Scan for the cell matching the given text and deliver its (x, y) coordinate at center. 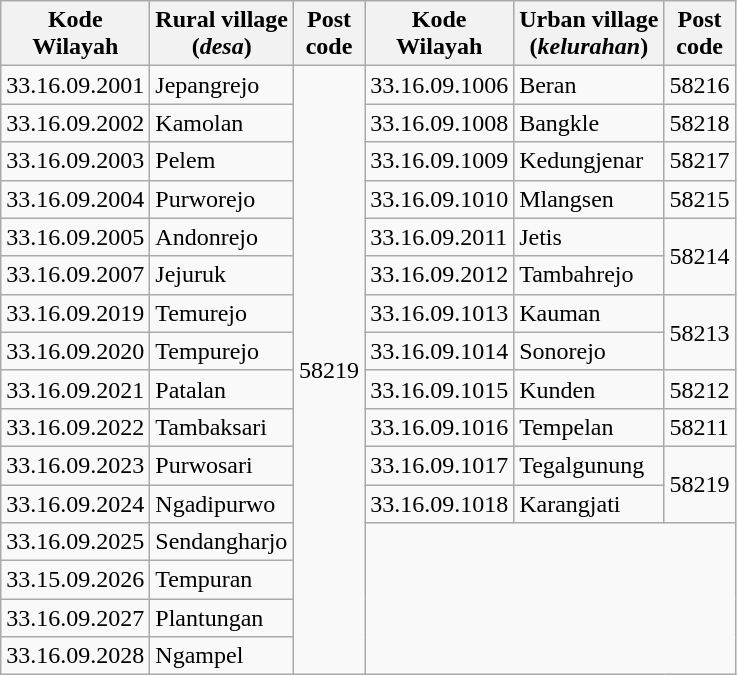
Temurejo (222, 313)
Tegalgunung (589, 465)
Tambahrejo (589, 275)
33.16.09.1006 (440, 85)
33.16.09.2024 (76, 503)
Jetis (589, 237)
58214 (700, 256)
Ngampel (222, 656)
Urban village(kelurahan) (589, 34)
58213 (700, 332)
58217 (700, 161)
33.16.09.1018 (440, 503)
Tempelan (589, 427)
Kauman (589, 313)
58218 (700, 123)
33.16.09.2019 (76, 313)
Tempurejo (222, 351)
33.16.09.2011 (440, 237)
33.16.09.2021 (76, 389)
Kamolan (222, 123)
33.16.09.1009 (440, 161)
Kunden (589, 389)
33.16.09.1008 (440, 123)
33.16.09.1010 (440, 199)
58216 (700, 85)
Beran (589, 85)
Purworejo (222, 199)
33.15.09.2026 (76, 580)
33.16.09.2025 (76, 542)
Tempuran (222, 580)
33.16.09.1013 (440, 313)
33.16.09.1014 (440, 351)
33.16.09.2027 (76, 618)
33.16.09.2012 (440, 275)
Sonorejo (589, 351)
33.16.09.2002 (76, 123)
Rural village(desa) (222, 34)
Plantungan (222, 618)
33.16.09.2023 (76, 465)
Sendangharjo (222, 542)
33.16.09.1015 (440, 389)
Jejuruk (222, 275)
Ngadipurwo (222, 503)
33.16.09.1017 (440, 465)
Karangjati (589, 503)
Purwosari (222, 465)
33.16.09.2022 (76, 427)
33.16.09.2007 (76, 275)
58211 (700, 427)
33.16.09.2028 (76, 656)
Jepangrejo (222, 85)
33.16.09.2003 (76, 161)
33.16.09.1016 (440, 427)
Bangkle (589, 123)
Pelem (222, 161)
58215 (700, 199)
33.16.09.2005 (76, 237)
Tambaksari (222, 427)
Mlangsen (589, 199)
Andonrejo (222, 237)
33.16.09.2001 (76, 85)
58212 (700, 389)
Kedungjenar (589, 161)
33.16.09.2004 (76, 199)
Patalan (222, 389)
33.16.09.2020 (76, 351)
